From the cell containing the given text, extract its center point as (x, y) coordinate. 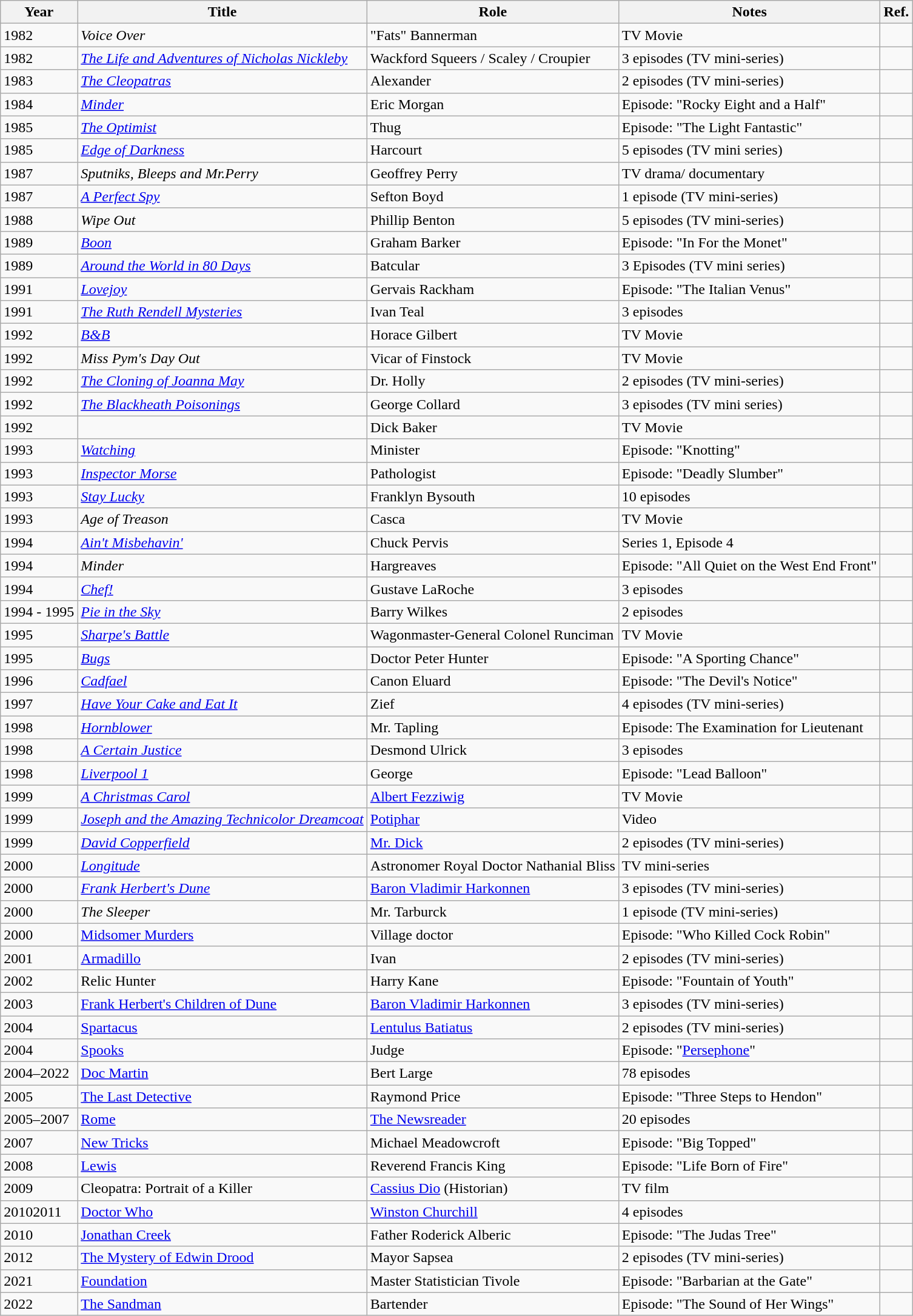
Gustave LaRoche (492, 589)
B&B (222, 335)
Chef! (222, 589)
Bartender (492, 1304)
Sefton Boyd (492, 196)
Lovejoy (222, 289)
The Blackheath Poisonings (222, 404)
Episode: "Persephone" (749, 1050)
Vicar of Finstock (492, 358)
2005 (39, 1097)
Dr. Holly (492, 381)
2004–2022 (39, 1074)
2009 (39, 1189)
A Certain Justice (222, 750)
10 episodes (749, 496)
Voice Over (222, 35)
Horace Gilbert (492, 335)
Mayor Sapsea (492, 1258)
Graham Barker (492, 242)
2008 (39, 1166)
Thug (492, 127)
Chuck Pervis (492, 543)
Reverend Francis King (492, 1166)
Sharpe's Battle (222, 635)
2003 (39, 1004)
A Christmas Carol (222, 797)
Episode: "Knotting" (749, 450)
3 Episodes (TV mini series) (749, 266)
Desmond Ulrick (492, 750)
Rome (222, 1120)
Stay Lucky (222, 496)
Episode: "Fountain of Youth" (749, 981)
Armadillo (222, 958)
Casca (492, 519)
TV mini-series (749, 866)
4 episodes (749, 1212)
Pathologist (492, 473)
Barry Wilkes (492, 612)
The Ruth Rendell Mysteries (222, 312)
Ivan (492, 958)
Notes (749, 12)
The Sandman (222, 1304)
Alexander (492, 81)
The Mystery of Edwin Drood (222, 1258)
Albert Fezziwig (492, 797)
Hornblower (222, 727)
Foundation (222, 1281)
Frank Herbert's Dune (222, 889)
4 episodes (TV mini-series) (749, 704)
1988 (39, 219)
2001 (39, 958)
Miss Pym's Day Out (222, 358)
Mr. Dick (492, 843)
Episode: "In For the Monet" (749, 242)
1994 - 1995 (39, 612)
Mr. Tarburck (492, 912)
David Copperfield (222, 843)
Watching (222, 450)
Episode: "Life Born of Fire" (749, 1166)
Year (39, 12)
Ain't Misbehavin' (222, 543)
Episode: "All Quiet on the West End Front" (749, 566)
Liverpool 1 (222, 773)
TV drama/ documentary (749, 173)
Jonathan Creek (222, 1235)
Zief (492, 704)
George Collard (492, 404)
"Fats" Bannerman (492, 35)
Episode: "The Light Fantastic" (749, 127)
Phillip Benton (492, 219)
Edge of Darkness (222, 150)
The Last Detective (222, 1097)
Potiphar (492, 820)
Cleopatra: Portrait of a Killer (222, 1189)
Lentulus Batiatus (492, 1027)
George (492, 773)
Gervais Rackham (492, 289)
Episode: "Who Killed Cock Robin" (749, 935)
Episode: "Lead Balloon" (749, 773)
Role (492, 12)
The Cleopatras (222, 81)
The Newsreader (492, 1120)
Frank Herbert's Children of Dune (222, 1004)
1984 (39, 104)
Harry Kane (492, 981)
Episode: "A Sporting Chance" (749, 658)
Longitude (222, 866)
A Perfect Spy (222, 196)
Have Your Cake and Eat It (222, 704)
Father Roderick Alberic (492, 1235)
Sputniks, Bleeps and Mr.Perry (222, 173)
New Tricks (222, 1143)
Astronomer Royal Doctor Nathanial Bliss (492, 866)
Wagonmaster-General Colonel Runciman (492, 635)
2 episodes (749, 612)
2010 (39, 1235)
Age of Treason (222, 519)
Dick Baker (492, 427)
Episode: "Barbarian at the Gate" (749, 1281)
Geoffrey Perry (492, 173)
Bugs (222, 658)
1997 (39, 704)
Franklyn Bysouth (492, 496)
Batcular (492, 266)
Episode: "Rocky Eight and a Half" (749, 104)
1983 (39, 81)
5 episodes (TV mini series) (749, 150)
78 episodes (749, 1074)
Hargreaves (492, 566)
Relic Hunter (222, 981)
Episode: The Examination for Lieutenant (749, 727)
Episode: "The Judas Tree" (749, 1235)
2021 (39, 1281)
Cassius Dio (Historian) (492, 1189)
Episode: "The Sound of Her Wings" (749, 1304)
Bert Large (492, 1074)
Wipe Out (222, 219)
Doctor Peter Hunter (492, 658)
Joseph and the Amazing Technicolor Dreamcoat (222, 820)
3 episodes (TV mini series) (749, 404)
Eric Morgan (492, 104)
Series 1, Episode 4 (749, 543)
Cadfael (222, 681)
Ref. (896, 12)
Winston Churchill (492, 1212)
20 episodes (749, 1120)
Minister (492, 450)
Master Statistician Tivole (492, 1281)
Inspector Morse (222, 473)
Spartacus (222, 1027)
Episode: "Three Steps to Hendon" (749, 1097)
Episode: "Deadly Slumber" (749, 473)
Mr. Tapling (492, 727)
Around the World in 80 Days (222, 266)
The Optimist (222, 127)
Ivan Teal (492, 312)
Judge (492, 1050)
The Cloning of Joanna May (222, 381)
Doctor Who (222, 1212)
20102011 (39, 1212)
Lewis (222, 1166)
Boon (222, 242)
2005–2007 (39, 1120)
The Sleeper (222, 912)
Spooks (222, 1050)
Midsomer Murders (222, 935)
Doc Martin (222, 1074)
2007 (39, 1143)
Raymond Price (492, 1097)
The Life and Adventures of Nicholas Nickleby (222, 58)
Michael Meadowcroft (492, 1143)
Video (749, 820)
1996 (39, 681)
2012 (39, 1258)
2022 (39, 1304)
Village doctor (492, 935)
Canon Eluard (492, 681)
2002 (39, 981)
Wackford Squeers / Scaley / Croupier (492, 58)
TV film (749, 1189)
Episode: "The Italian Venus" (749, 289)
Episode: "The Devil's Notice" (749, 681)
5 episodes (TV mini-series) (749, 219)
Episode: "Big Topped" (749, 1143)
Title (222, 12)
Pie in the Sky (222, 612)
Harcourt (492, 150)
